Identify which cell holds the provided text, then report its [X, Y] central coordinate. 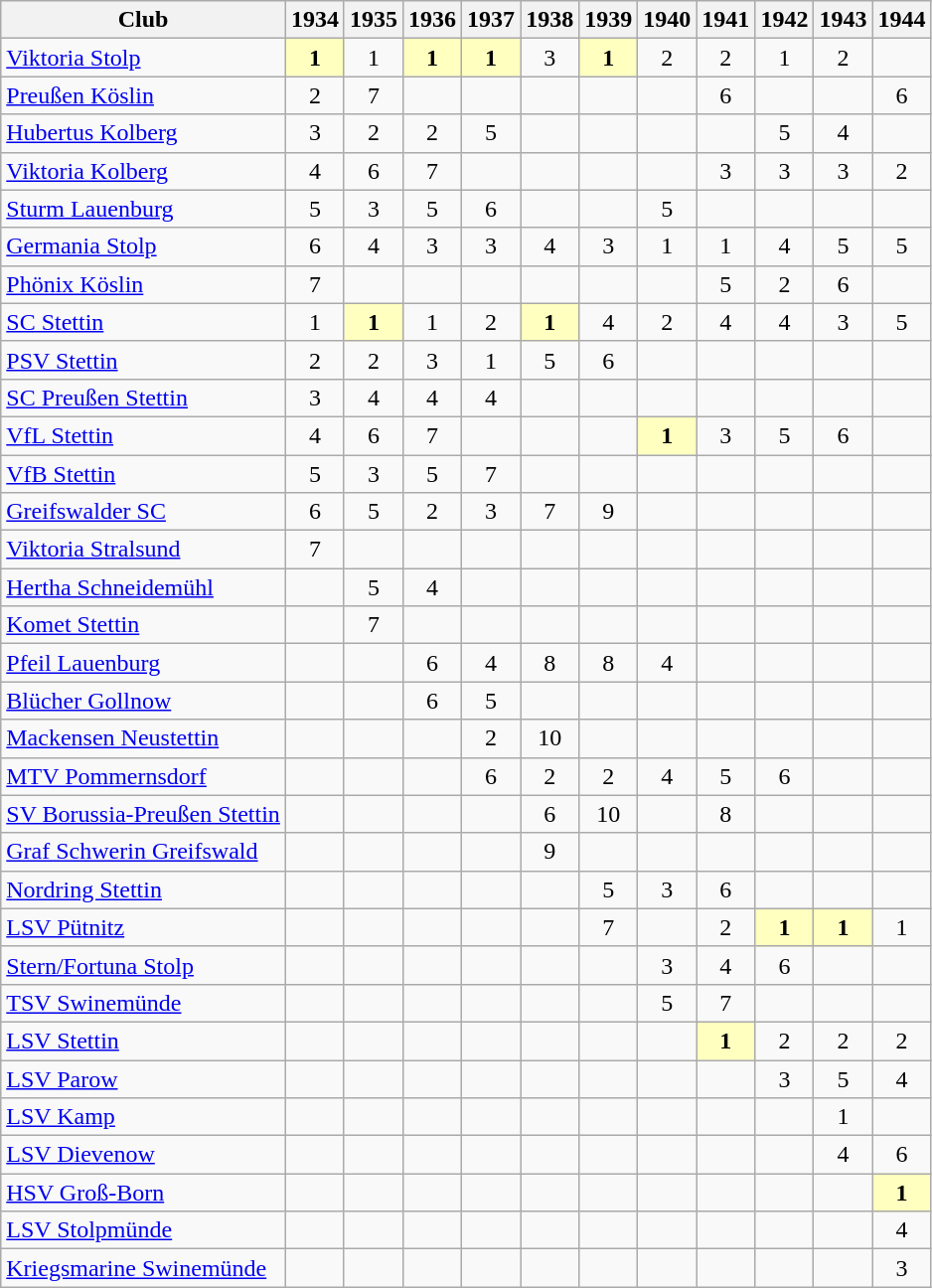
Germania Stolp [143, 246]
LSV Parow [143, 1078]
SC Stettin [143, 322]
Kriegsmarine Swinemünde [143, 1268]
LSV Stettin [143, 1041]
LSV Dievenow [143, 1155]
Viktoria Stralsund [143, 550]
1940 [668, 20]
LSV Pütnitz [143, 927]
LSV Kamp [143, 1117]
Blücher Gollnow [143, 701]
Preußen Köslin [143, 95]
Mackensen Neustettin [143, 738]
Viktoria Stolp [143, 58]
VfB Stettin [143, 474]
SC Preußen Stettin [143, 398]
LSV Stolpmünde [143, 1230]
Stern/Fortuna Stolp [143, 965]
Viktoria Kolberg [143, 171]
1941 [725, 20]
SV Borussia-Preußen Stettin [143, 814]
VfL Stettin [143, 435]
1943 [843, 20]
Hertha Schneidemühl [143, 587]
Hubertus Kolberg [143, 133]
HSV Groß-Born [143, 1193]
1942 [785, 20]
Graf Schwerin Greifswald [143, 852]
TSV Swinemünde [143, 1003]
1939 [608, 20]
Phönix Köslin [143, 284]
1944 [902, 20]
Komet Stettin [143, 625]
Pfeil Lauenburg [143, 663]
1934 [314, 20]
PSV Stettin [143, 360]
Club [143, 20]
MTV Pommernsdorf [143, 776]
1938 [550, 20]
Sturm Lauenburg [143, 209]
1937 [491, 20]
Greifswalder SC [143, 512]
Nordring Stettin [143, 889]
1935 [374, 20]
1936 [431, 20]
